Search for the cell housing the specified text and yield its [x, y] center coordinate. 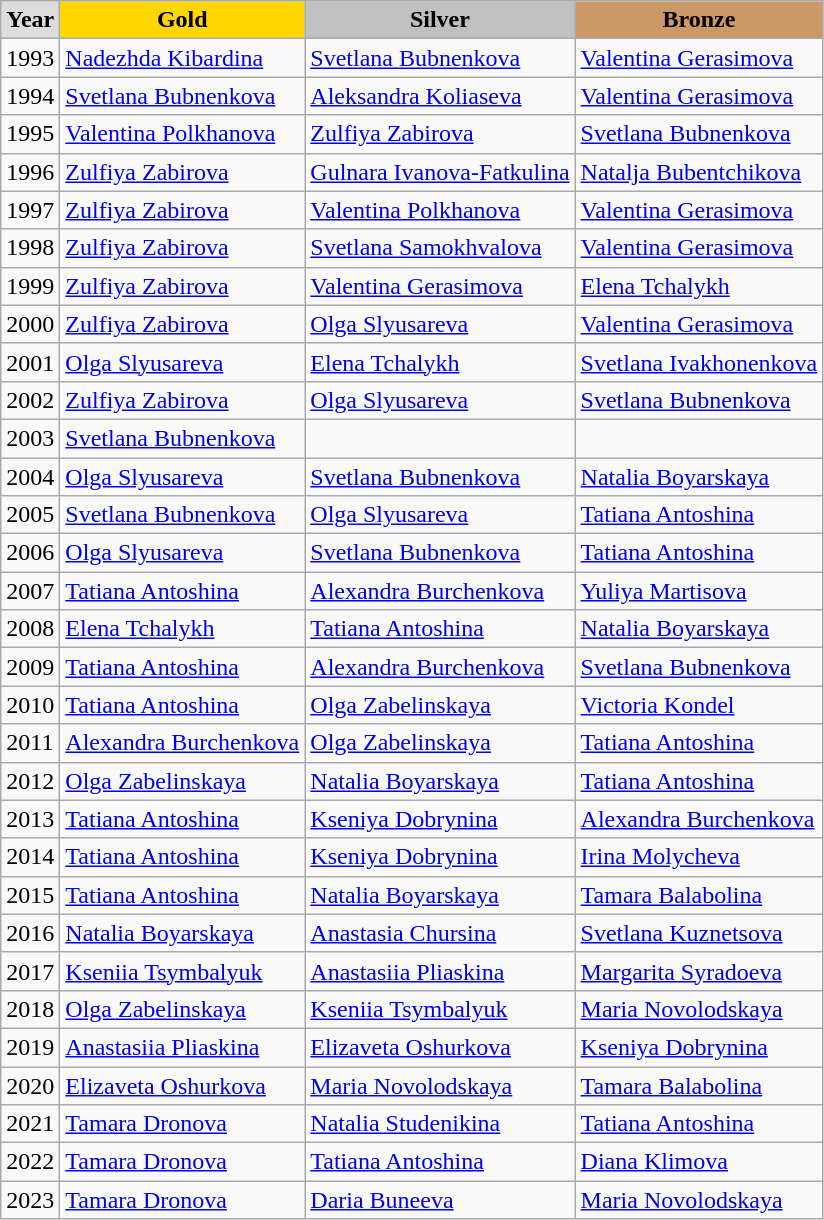
1999 [30, 286]
Year [30, 20]
2020 [30, 1085]
Gulnara Ivanova-Fatkulina [440, 172]
Natalia Studenikina [440, 1124]
1997 [30, 210]
Yuliya Martisova [699, 591]
2007 [30, 591]
1996 [30, 172]
1995 [30, 134]
2018 [30, 1009]
Svetlana Kuznetsova [699, 933]
2000 [30, 324]
2013 [30, 819]
2021 [30, 1124]
1994 [30, 96]
2003 [30, 438]
2017 [30, 971]
Anastasia Chursina [440, 933]
2008 [30, 629]
2005 [30, 515]
2011 [30, 743]
2001 [30, 362]
Silver [440, 20]
Aleksandra Koliaseva [440, 96]
Irina Molycheva [699, 857]
2004 [30, 477]
Daria Buneeva [440, 1200]
2006 [30, 553]
Bronze [699, 20]
2023 [30, 1200]
Svetlana Samokhvalova [440, 248]
2022 [30, 1162]
2014 [30, 857]
1993 [30, 58]
Natalja Bubentchikova [699, 172]
Diana Klimova [699, 1162]
Nadezhda Kibardina [182, 58]
1998 [30, 248]
Gold [182, 20]
2019 [30, 1047]
2012 [30, 781]
2010 [30, 705]
2002 [30, 400]
2016 [30, 933]
Margarita Syradoeva [699, 971]
2015 [30, 895]
Victoria Kondel [699, 705]
2009 [30, 667]
Svetlana Ivakhonenkova [699, 362]
